Return the [X, Y] coordinate for the center point of the cell that contains the specified text.  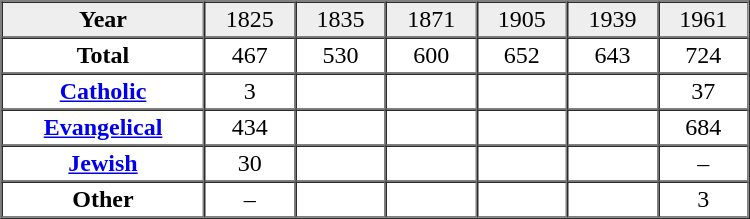
Other [104, 200]
652 [522, 56]
600 [432, 56]
1905 [522, 20]
1871 [432, 20]
1835 [340, 20]
Catholic [104, 92]
684 [704, 128]
Total [104, 56]
30 [250, 164]
434 [250, 128]
1939 [612, 20]
1825 [250, 20]
1961 [704, 20]
530 [340, 56]
Jewish [104, 164]
467 [250, 56]
37 [704, 92]
643 [612, 56]
Year [104, 20]
724 [704, 56]
Evangelical [104, 128]
